Find where the given text appears and provide that cell's center as [x, y] coordinate. 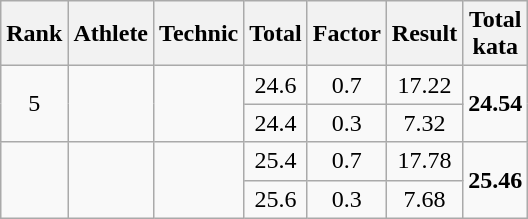
Rank [34, 34]
17.22 [424, 85]
Athlete [111, 34]
Total [276, 34]
Technic [199, 34]
25.46 [496, 180]
24.54 [496, 104]
Totalkata [496, 34]
Result [424, 34]
25.6 [276, 199]
24.4 [276, 123]
7.32 [424, 123]
25.4 [276, 161]
24.6 [276, 85]
5 [34, 104]
17.78 [424, 161]
Factor [346, 34]
7.68 [424, 199]
